Return the [x, y] coordinate for the center point of the cell that contains the specified text.  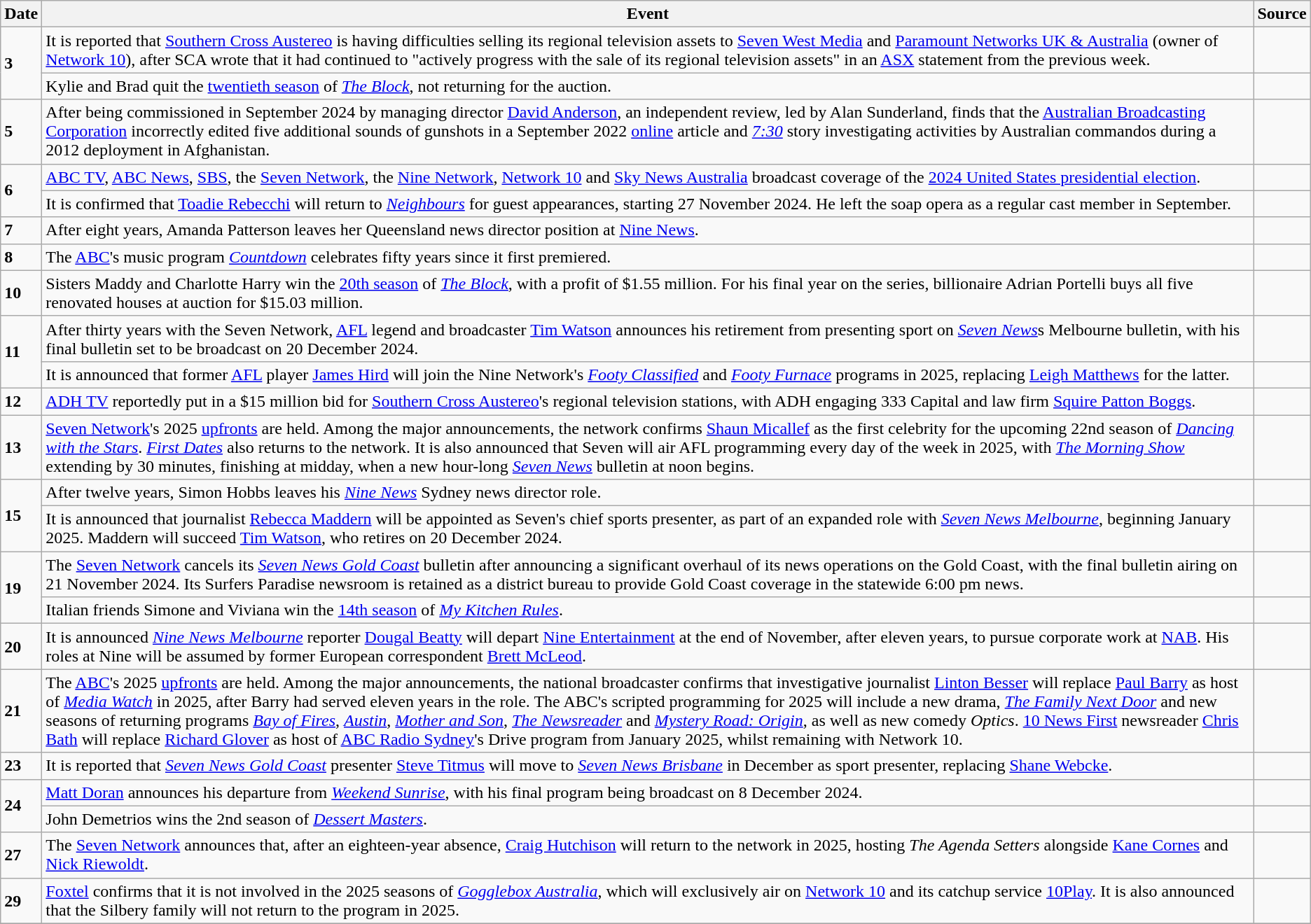
6 [21, 190]
20 [21, 647]
15 [21, 515]
5 [21, 132]
13 [21, 447]
Italian friends Simone and Viviana win the 14th season of My Kitchen Rules. [648, 610]
23 [21, 766]
3 [21, 63]
11 [21, 351]
24 [21, 806]
John Demetrios wins the 2nd season of Dessert Masters. [648, 819]
Kylie and Brad quit the twentieth season of The Block, not returning for the auction. [648, 86]
21 [21, 711]
8 [21, 257]
12 [21, 401]
19 [21, 588]
After twelve years, Simon Hobbs leaves his Nine News Sydney news director role. [648, 493]
Event [648, 14]
27 [21, 855]
After eight years, Amanda Patterson leaves her Queensland news director position at Nine News. [648, 230]
29 [21, 900]
Date [21, 14]
Source [1282, 14]
7 [21, 230]
The ABC's music program Countdown celebrates fifty years since it first premiered. [648, 257]
10 [21, 293]
Matt Doran announces his departure from Weekend Sunrise, with his final program being broadcast on 8 December 2024. [648, 792]
